Capture the cell that displays the provided text and extract its [x, y] central coordinate. 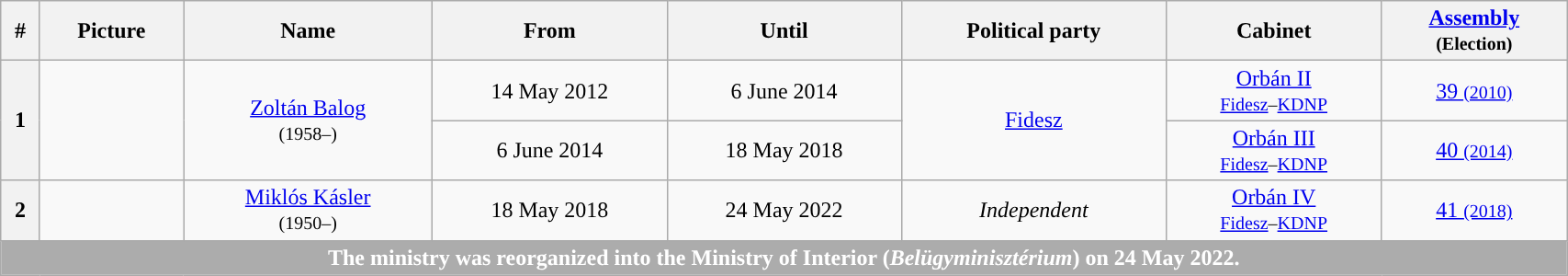
Orbán IIIFidesz–KDNP [1273, 151]
# [20, 31]
41 (2018) [1474, 210]
Orbán IIFidesz–KDNP [1273, 90]
Cabinet [1273, 31]
1 [20, 121]
Miklós Kásler(1950–) [309, 210]
Assembly(Election) [1474, 31]
Fidesz [1033, 121]
2 [20, 210]
Until [784, 31]
14 May 2012 [549, 90]
Name [309, 31]
24 May 2022 [784, 210]
39 (2010) [1474, 90]
Orbán IVFidesz–KDNP [1273, 210]
Zoltán Balog(1958–) [309, 121]
Picture [112, 31]
The ministry was reorganized into the Ministry of Interior (Belügyminisztérium) on 24 May 2022. [784, 258]
Independent [1033, 210]
Political party [1033, 31]
40 (2014) [1474, 151]
From [549, 31]
